Pinpoint the cell where the given text exists, returning its [X, Y] midpoint coordinate. 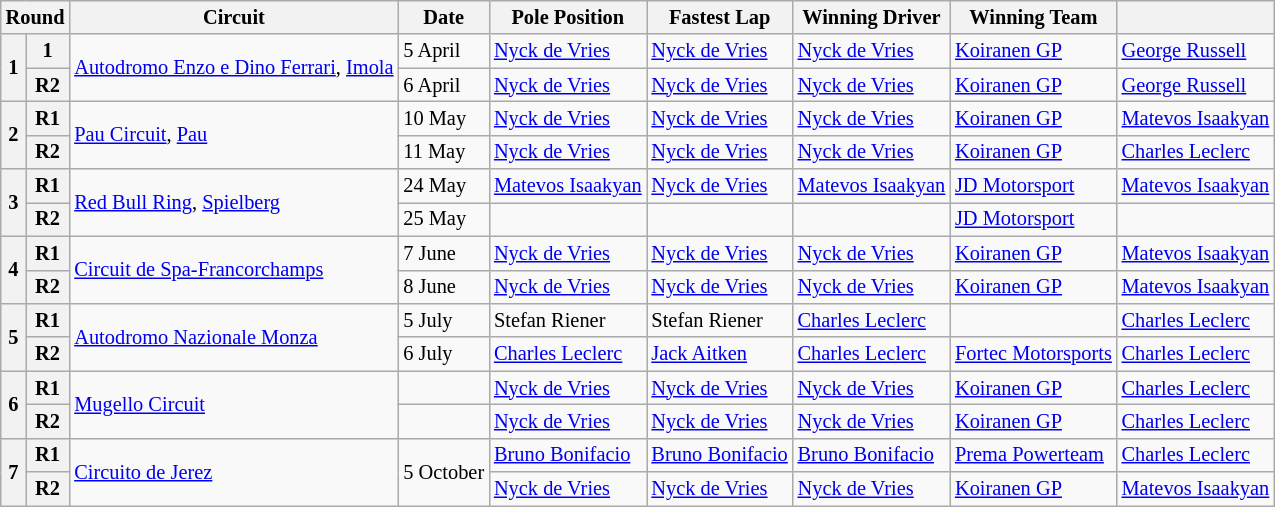
Jack Aitken [719, 354]
Fortec Motorsports [1034, 354]
Round [36, 17]
Circuit de Spa-Francorchamps [234, 270]
6 April [444, 85]
Autodromo Nazionale Monza [234, 336]
Fastest Lap [719, 17]
Red Bull Ring, Spielberg [234, 202]
Circuit [234, 17]
Winning Driver [872, 17]
4 [14, 270]
Mugello Circuit [234, 404]
6 July [444, 354]
7 June [444, 253]
Date [444, 17]
Autodromo Enzo e Dino Ferrari, Imola [234, 68]
5 October [444, 472]
10 May [444, 118]
25 May [444, 219]
7 [14, 472]
5 July [444, 320]
Prema Powerteam [1034, 455]
Circuito de Jerez [234, 472]
24 May [444, 186]
5 April [444, 51]
8 June [444, 287]
5 [14, 336]
3 [14, 202]
Pole Position [568, 17]
Pau Circuit, Pau [234, 134]
Winning Team [1034, 17]
6 [14, 404]
2 [14, 134]
11 May [444, 152]
